Capture the cell that displays the provided text and extract its (x, y) central coordinate. 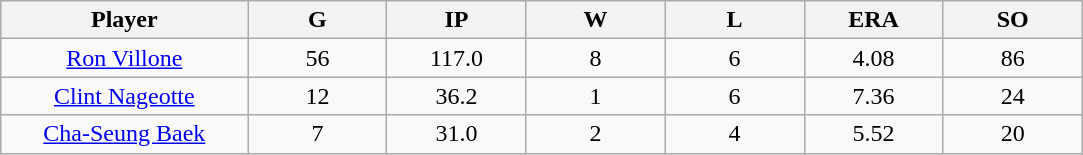
Cha-Seung Baek (124, 134)
20 (1012, 134)
2 (596, 134)
Ron Villone (124, 58)
24 (1012, 96)
4.08 (874, 58)
31.0 (456, 134)
ERA (874, 20)
IP (456, 20)
1 (596, 96)
Clint Nageotte (124, 96)
117.0 (456, 58)
G (318, 20)
7.36 (874, 96)
12 (318, 96)
5.52 (874, 134)
Player (124, 20)
W (596, 20)
4 (734, 134)
SO (1012, 20)
86 (1012, 58)
7 (318, 134)
36.2 (456, 96)
56 (318, 58)
L (734, 20)
8 (596, 58)
